Detect which cell encompasses the target text, then output its [X, Y] center coordinate. 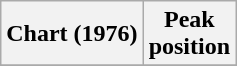
Chart (1976) [72, 34]
Peak position [189, 34]
